Scan for the cell matching the given text and deliver its (x, y) coordinate at center. 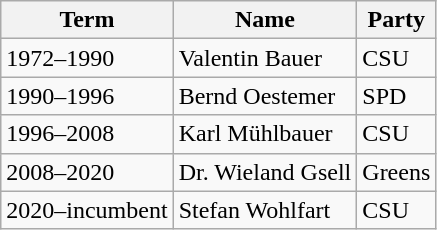
Dr. Wieland Gsell (265, 172)
1996–2008 (87, 134)
Bernd Oestemer (265, 96)
1972–1990 (87, 58)
Valentin Bauer (265, 58)
2008–2020 (87, 172)
Greens (396, 172)
Party (396, 20)
2020–incumbent (87, 210)
1990–1996 (87, 96)
SPD (396, 96)
Term (87, 20)
Name (265, 20)
Karl Mühlbauer (265, 134)
Stefan Wohlfart (265, 210)
